Return (X, Y) of the center of cell containing provided text 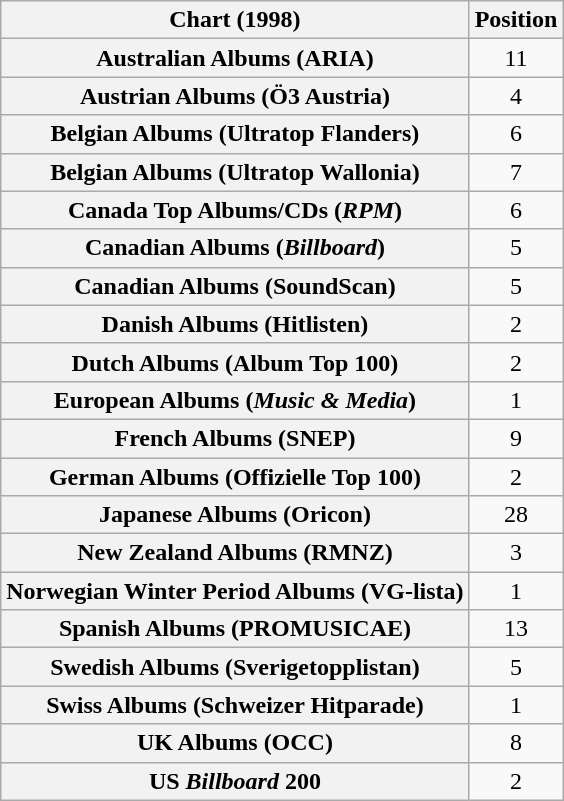
Chart (1998) (235, 20)
Belgian Albums (Ultratop Wallonia) (235, 172)
Position (516, 20)
Canadian Albums (SoundScan) (235, 286)
Swiss Albums (Schweizer Hitparade) (235, 705)
11 (516, 58)
28 (516, 515)
Swedish Albums (Sverigetopplistan) (235, 667)
Danish Albums (Hitlisten) (235, 324)
Canada Top Albums/CDs (RPM) (235, 210)
US Billboard 200 (235, 781)
Austrian Albums (Ö3 Austria) (235, 96)
Norwegian Winter Period Albums (VG-lista) (235, 591)
3 (516, 553)
4 (516, 96)
Japanese Albums (Oricon) (235, 515)
7 (516, 172)
Australian Albums (ARIA) (235, 58)
French Albums (SNEP) (235, 438)
European Albums (Music & Media) (235, 400)
9 (516, 438)
German Albums (Offizielle Top 100) (235, 477)
Dutch Albums (Album Top 100) (235, 362)
New Zealand Albums (RMNZ) (235, 553)
13 (516, 629)
Spanish Albums (PROMUSICAE) (235, 629)
Belgian Albums (Ultratop Flanders) (235, 134)
8 (516, 743)
UK Albums (OCC) (235, 743)
Canadian Albums (Billboard) (235, 248)
